Determine the (X, Y) coordinate at the center of the cell enclosing the given text.  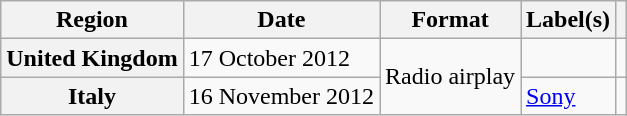
United Kingdom (92, 58)
Radio airplay (450, 77)
Italy (92, 96)
Label(s) (568, 20)
16 November 2012 (281, 96)
Date (281, 20)
Format (450, 20)
Region (92, 20)
17 October 2012 (281, 58)
Sony (568, 96)
